Output the (X, Y) coordinate of the center of the cell containing the given text.  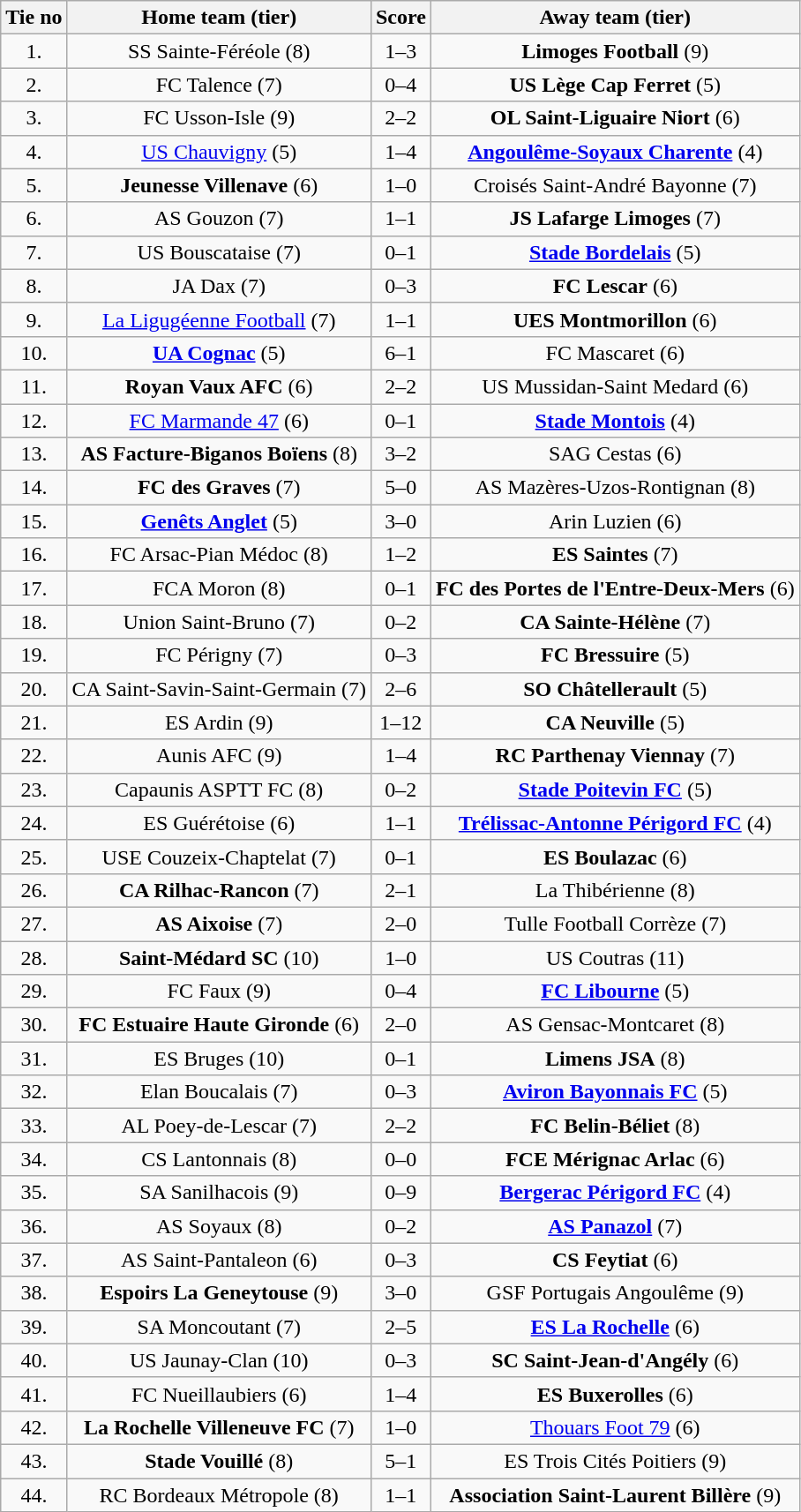
FC Arsac-Pian Médoc (8) (219, 555)
AS Gouzon (7) (219, 219)
Stade Vouillé (8) (219, 1461)
Home team (tier) (219, 18)
CA Neuville (5) (615, 722)
2–6 (400, 689)
CA Rilhac-Rancon (7) (219, 890)
27. (34, 924)
22. (34, 756)
SA Moncoutant (7) (219, 1327)
6. (34, 219)
1. (34, 51)
AS Facture-Biganos Boïens (8) (219, 454)
6–1 (400, 353)
AS Gensac-Montcaret (8) (615, 1025)
ES Boulazac (6) (615, 857)
FC Faux (9) (219, 992)
GSF Portugais Angoulême (9) (615, 1293)
24. (34, 823)
RC Parthenay Viennay (7) (615, 756)
FC Bressuire (5) (615, 655)
Stade Montois (4) (615, 421)
CS Feytiat (6) (615, 1260)
US Mussidan-Saint Medard (6) (615, 386)
Angoulême-Soyaux Charente (4) (615, 152)
2–1 (400, 890)
Stade Poitevin FC (5) (615, 790)
FC Marmande 47 (6) (219, 421)
FC Nueillaubiers (6) (219, 1394)
ES La Rochelle (6) (615, 1327)
AL Poey-de-Lescar (7) (219, 1126)
SAG Cestas (6) (615, 454)
7. (34, 252)
20. (34, 689)
Score (400, 18)
SS Sainte-Féréole (8) (219, 51)
15. (34, 521)
Thouars Foot 79 (6) (615, 1427)
ES Saintes (7) (615, 555)
4. (34, 152)
28. (34, 957)
Limens JSA (8) (615, 1059)
0–0 (400, 1159)
3. (34, 118)
ES Buxerolles (6) (615, 1394)
FC Belin-Béliet (8) (615, 1126)
11. (34, 386)
5–1 (400, 1461)
Away team (tier) (615, 18)
Union Saint-Bruno (7) (219, 622)
Elan Boucalais (7) (219, 1092)
RC Bordeaux Métropole (8) (219, 1495)
32. (34, 1092)
29. (34, 992)
US Coutras (11) (615, 957)
AS Panazol (7) (615, 1226)
US Chauvigny (5) (219, 152)
Trélissac-Antonne Périgord FC (4) (615, 823)
ES Ardin (9) (219, 722)
31. (34, 1059)
Limoges Football (9) (615, 51)
AS Soyaux (8) (219, 1226)
OL Saint-Liguaire Niort (6) (615, 118)
Aunis AFC (9) (219, 756)
18. (34, 622)
40. (34, 1360)
Espoirs La Geneytouse (9) (219, 1293)
CA Saint-Savin-Saint-Germain (7) (219, 689)
SA Sanilhacois (9) (219, 1193)
AS Mazères-Uzos-Rontignan (8) (615, 488)
ES Trois Cités Poitiers (9) (615, 1461)
17. (34, 588)
Tie no (34, 18)
39. (34, 1327)
34. (34, 1159)
AS Aixoise (7) (219, 924)
21. (34, 722)
CS Lantonnais (8) (219, 1159)
La Thibérienne (8) (615, 890)
UES Montmorillon (6) (615, 319)
FCA Moron (8) (219, 588)
1–3 (400, 51)
US Bouscataise (7) (219, 252)
SC Saint-Jean-d'Angély (6) (615, 1360)
16. (34, 555)
FC Mascaret (6) (615, 353)
33. (34, 1126)
19. (34, 655)
0–9 (400, 1193)
FC Périgny (7) (219, 655)
Arin Luzien (6) (615, 521)
CA Sainte-Hélène (7) (615, 622)
5–0 (400, 488)
42. (34, 1427)
US Jaunay-Clan (10) (219, 1360)
37. (34, 1260)
ES Bruges (10) (219, 1059)
FCE Mérignac Arlac (6) (615, 1159)
14. (34, 488)
FC Estuaire Haute Gironde (6) (219, 1025)
43. (34, 1461)
1–12 (400, 722)
JA Dax (7) (219, 286)
10. (34, 353)
USE Couzeix-Chaptelat (7) (219, 857)
Genêts Anglet (5) (219, 521)
UA Cognac (5) (219, 353)
JS Lafarge Limoges (7) (615, 219)
38. (34, 1293)
5. (34, 185)
Jeunesse Villenave (6) (219, 185)
12. (34, 421)
Saint-Médard SC (10) (219, 957)
9. (34, 319)
2. (34, 85)
US Lège Cap Ferret (5) (615, 85)
44. (34, 1495)
La Rochelle Villeneuve FC (7) (219, 1427)
Croisés Saint-André Bayonne (7) (615, 185)
Stade Bordelais (5) (615, 252)
FC des Portes de l'Entre-Deux-Mers (6) (615, 588)
8. (34, 286)
FC Usson-Isle (9) (219, 118)
3–2 (400, 454)
23. (34, 790)
2–5 (400, 1327)
Tulle Football Corrèze (7) (615, 924)
41. (34, 1394)
ES Guérétoise (6) (219, 823)
1–2 (400, 555)
FC Lescar (6) (615, 286)
La Ligugéenne Football (7) (219, 319)
SO Châtellerault (5) (615, 689)
Association Saint-Laurent Billère (9) (615, 1495)
25. (34, 857)
Capaunis ASPTT FC (8) (219, 790)
Aviron Bayonnais FC (5) (615, 1092)
FC Talence (7) (219, 85)
36. (34, 1226)
Royan Vaux AFC (6) (219, 386)
Bergerac Périgord FC (4) (615, 1193)
FC Libourne (5) (615, 992)
30. (34, 1025)
13. (34, 454)
FC des Graves (7) (219, 488)
35. (34, 1193)
AS Saint-Pantaleon (6) (219, 1260)
26. (34, 890)
